Provide the [X, Y] coordinate of the cell's center where the given text is located.  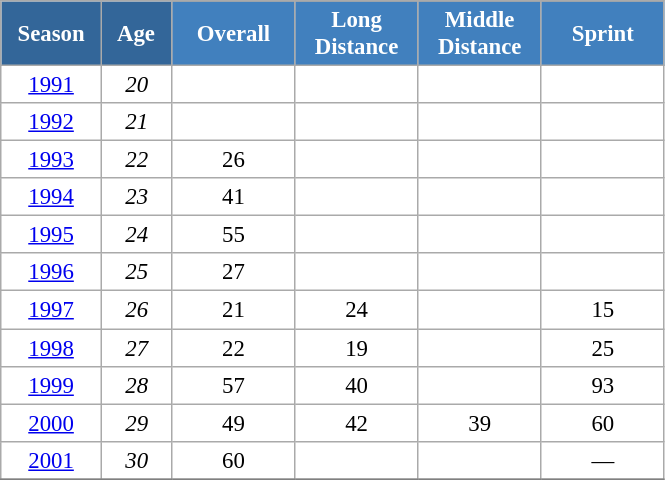
1991 [52, 85]
— [602, 460]
Long Distance [356, 34]
1992 [52, 122]
55 [234, 235]
Age [136, 34]
15 [602, 310]
Season [52, 34]
19 [356, 348]
1997 [52, 310]
28 [136, 385]
2000 [52, 423]
30 [136, 460]
93 [602, 385]
1998 [52, 348]
39 [480, 423]
1995 [52, 235]
57 [234, 385]
1993 [52, 160]
42 [356, 423]
40 [356, 385]
Middle Distance [480, 34]
2001 [52, 460]
23 [136, 197]
Overall [234, 34]
49 [234, 423]
Sprint [602, 34]
1999 [52, 385]
1994 [52, 197]
20 [136, 85]
29 [136, 423]
1996 [52, 273]
41 [234, 197]
